From the cell containing the given text, extract its center point as (x, y) coordinate. 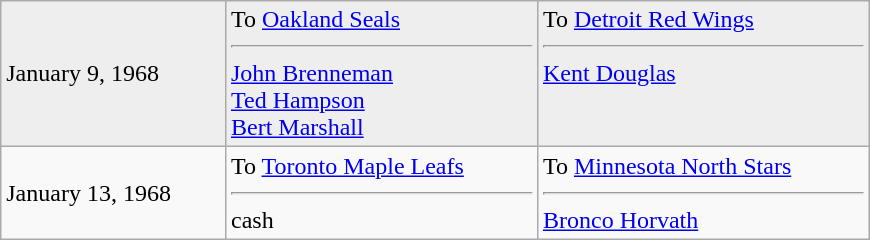
To Minnesota North StarsBronco Horvath (703, 193)
To Oakland SealsJohn BrennemanTed HampsonBert Marshall (381, 74)
January 9, 1968 (114, 74)
To Detroit Red WingsKent Douglas (703, 74)
To Toronto Maple Leafscash (381, 193)
January 13, 1968 (114, 193)
